Provide the [x, y] coordinate of the cell's center where the given text is located.  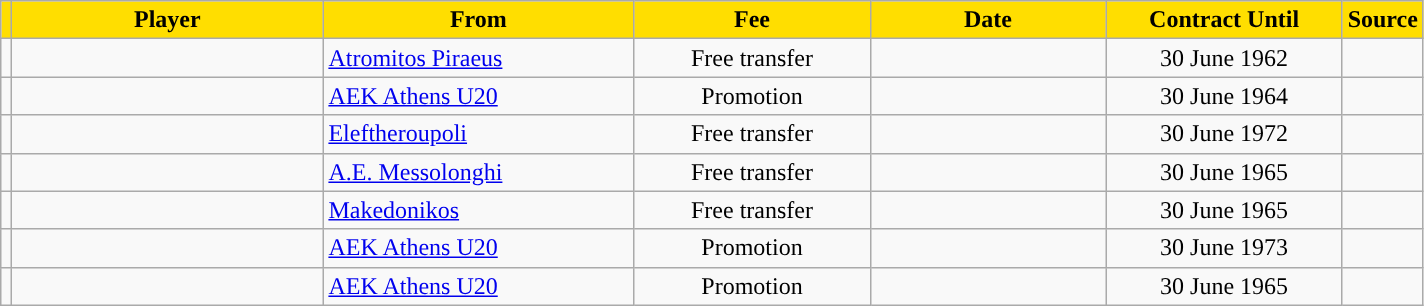
30 June 1962 [1224, 58]
A.E. Messolonghi [478, 172]
Eleftheroupoli [478, 134]
30 June 1964 [1224, 96]
From [478, 20]
Atromitos Piraeus [478, 58]
Contract Until [1224, 20]
Date [988, 20]
Fee [752, 20]
Player [168, 20]
Source [1382, 20]
30 June 1973 [1224, 248]
30 June 1972 [1224, 134]
Makedonikos [478, 210]
